Detect which cell encompasses the target text, then output its [x, y] center coordinate. 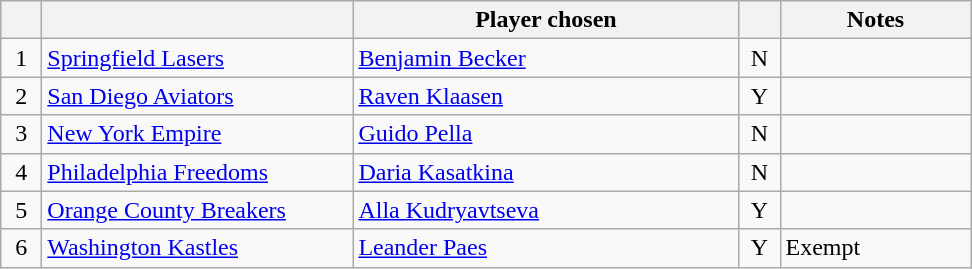
Exempt [876, 248]
Daria Kasatkina [546, 172]
Leander Paes [546, 248]
2 [22, 96]
New York Empire [198, 134]
Guido Pella [546, 134]
Philadelphia Freedoms [198, 172]
5 [22, 210]
Orange County Breakers [198, 210]
3 [22, 134]
San Diego Aviators [198, 96]
Raven Klaasen [546, 96]
Washington Kastles [198, 248]
6 [22, 248]
4 [22, 172]
Benjamin Becker [546, 58]
Notes [876, 20]
Alla Kudryavtseva [546, 210]
1 [22, 58]
Player chosen [546, 20]
Springfield Lasers [198, 58]
